Provide the (x, y) coordinate of the cell's center where the given text is located.  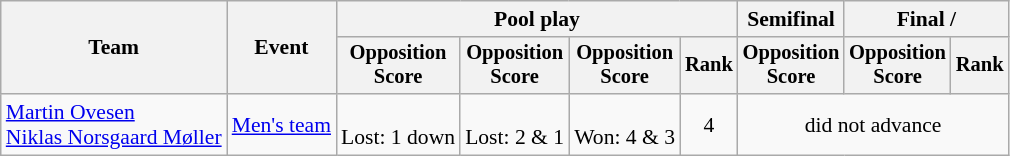
Won: 4 & 3 (624, 124)
Team (114, 48)
Event (282, 48)
Martin OvesenNiklas Norsgaard Møller (114, 124)
did not advance (874, 124)
Final / (926, 19)
Lost: 2 & 1 (514, 124)
Semifinal (792, 19)
Lost: 1 down (398, 124)
4 (709, 124)
Men's team (282, 124)
Pool play (537, 19)
